Pinpoint the cell where the given text exists, returning its (x, y) midpoint coordinate. 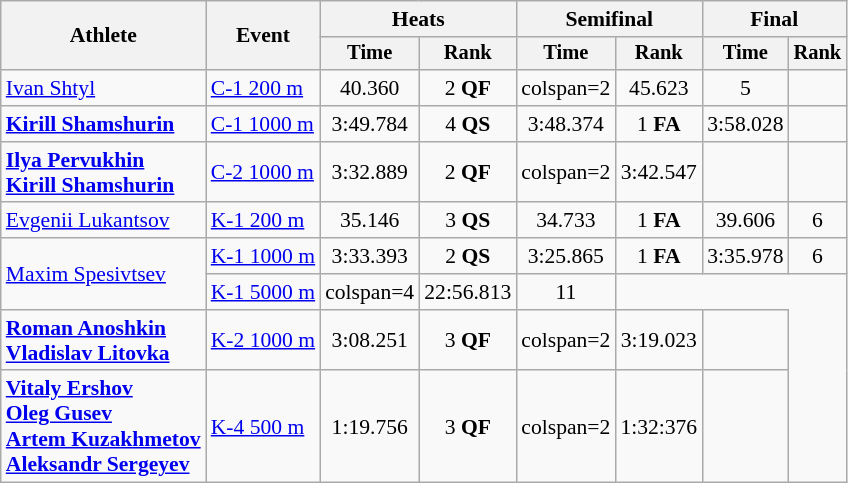
Ilya PervukhinKirill Shamshurin (104, 172)
Ivan Shtyl (104, 88)
Roman AnoshkinVladislav Litovka (104, 340)
3:42.547 (658, 172)
Heats (418, 19)
K-1 1000 m (263, 256)
K-2 1000 m (263, 340)
2 QS (468, 256)
3:08.251 (370, 340)
Event (263, 36)
4 QS (468, 124)
Vitaly ErshovOleg GusevArtem KuzakhmetovAleksandr Sergeyev (104, 427)
Kirill Shamshurin (104, 124)
Maxim Spesivtsev (104, 274)
Final (774, 19)
Evgenii Lukantsov (104, 221)
C-1 1000 m (263, 124)
3:25.865 (566, 256)
3:35.978 (745, 256)
K-4 500 m (263, 427)
22:56.813 (468, 292)
3 QS (468, 221)
1:32:376 (658, 427)
Athlete (104, 36)
3:48.374 (566, 124)
3:32.889 (370, 172)
colspan=4 (370, 292)
1:19.756 (370, 427)
3:49.784 (370, 124)
35.146 (370, 221)
3:58.028 (745, 124)
3:33.393 (370, 256)
K-1 5000 m (263, 292)
C-1 200 m (263, 88)
11 (566, 292)
C-2 1000 m (263, 172)
40.360 (370, 88)
45.623 (658, 88)
5 (745, 88)
K-1 200 m (263, 221)
34.733 (566, 221)
3:19.023 (658, 340)
Semifinal (609, 19)
39.606 (745, 221)
